Return (x, y) of the center of cell containing provided text 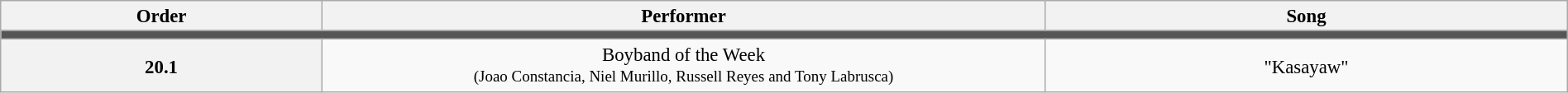
Order (162, 16)
Performer (683, 16)
Boyband of the Week (Joao Constancia, Niel Murillo, Russell Reyes and Tony Labrusca) (683, 66)
"Kasayaw" (1307, 66)
20.1 (162, 66)
Song (1307, 16)
